Return (X, Y) of the center of cell containing provided text 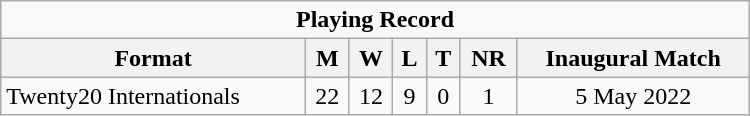
NR (488, 58)
Inaugural Match (633, 58)
Twenty20 Internationals (154, 96)
5 May 2022 (633, 96)
T (443, 58)
0 (443, 96)
Format (154, 58)
1 (488, 96)
Playing Record (375, 20)
9 (410, 96)
W (371, 58)
12 (371, 96)
22 (327, 96)
L (410, 58)
M (327, 58)
